Return the (X, Y) coordinate for the center point of the cell that contains the specified text.  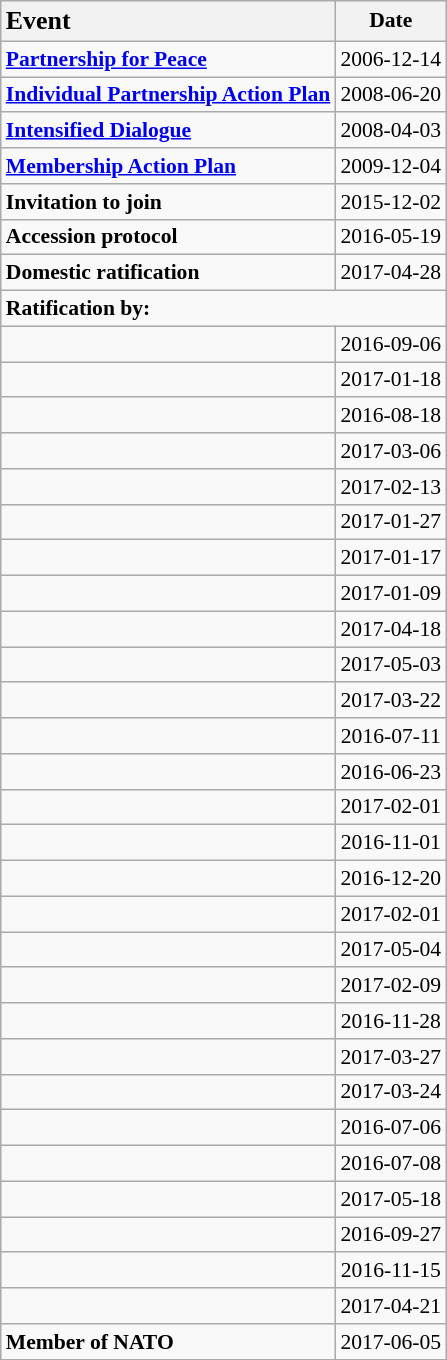
2017-01-09 (390, 594)
2016-11-28 (390, 1021)
2016-07-08 (390, 1164)
2016-11-15 (390, 1271)
Membership Action Plan (168, 166)
2016-07-11 (390, 736)
2017-05-18 (390, 1199)
Accession protocol (168, 237)
Individual Partnership Action Plan (168, 95)
2017-03-27 (390, 1057)
2017-02-09 (390, 986)
2017-06-05 (390, 1342)
Intensified Dialogue (168, 131)
Domestic ratification (168, 273)
2016-06-23 (390, 772)
2017-05-04 (390, 950)
2016-09-27 (390, 1235)
2016-05-19 (390, 237)
2008-06-20 (390, 95)
2009-12-04 (390, 166)
2017-02-13 (390, 487)
2017-04-18 (390, 629)
Member of NATO (168, 1342)
2017-01-17 (390, 558)
2015-12-02 (390, 202)
2017-03-24 (390, 1092)
Event (168, 21)
2017-05-03 (390, 665)
2017-03-06 (390, 451)
2016-12-20 (390, 879)
2008-04-03 (390, 131)
2017-03-22 (390, 701)
2017-04-21 (390, 1306)
2016-07-06 (390, 1128)
Date (390, 21)
2016-09-06 (390, 344)
2016-08-18 (390, 416)
2006-12-14 (390, 59)
2017-01-27 (390, 522)
2017-04-28 (390, 273)
Partnership for Peace (168, 59)
Invitation to join (168, 202)
Ratification by: (224, 309)
2017-01-18 (390, 380)
2016-11-01 (390, 843)
